Identify which cell holds the provided text, then report its [X, Y] central coordinate. 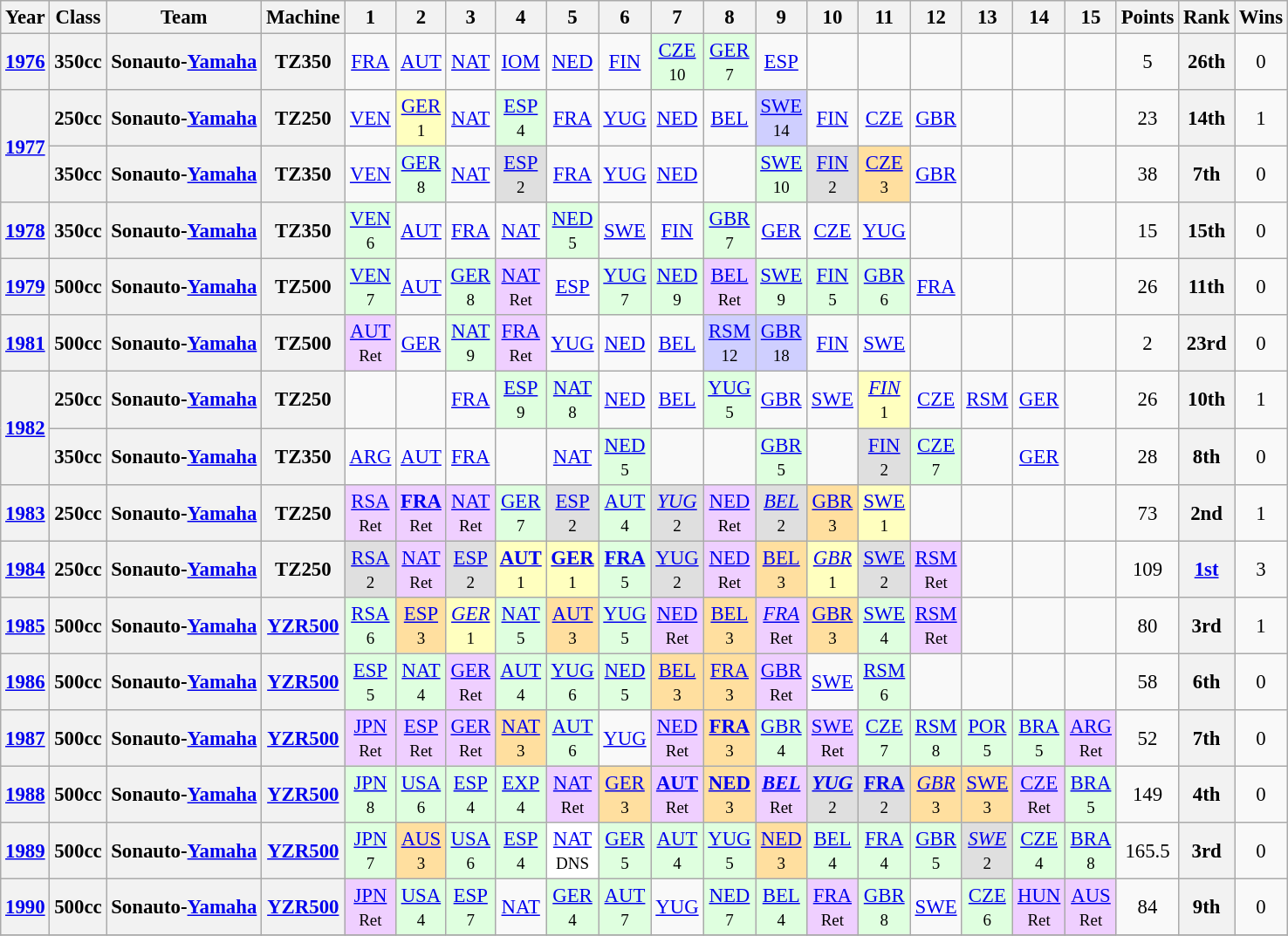
JPN8 [370, 794]
6th [1207, 682]
1990 [25, 907]
FRA5 [625, 569]
ESP3 [421, 625]
14 [1039, 17]
CZERet [1039, 794]
FRA4 [884, 851]
ESPRet [421, 738]
9 [782, 17]
9th [1207, 907]
23 [1147, 119]
52 [1147, 738]
1981 [25, 344]
38 [1147, 174]
ESP5 [370, 682]
BRA8 [1091, 851]
1985 [25, 625]
SWE9 [782, 288]
AUT7 [625, 907]
GER5 [625, 851]
1984 [25, 569]
NATDNS [572, 851]
149 [1147, 794]
ESP9 [520, 400]
SWE3 [988, 794]
NAT3 [520, 738]
ARG [370, 457]
11th [1207, 288]
NAT8 [572, 400]
8 [730, 17]
Year [25, 17]
YUG7 [625, 288]
NED9 [677, 288]
23rd [1207, 344]
26th [1207, 63]
CZE3 [884, 174]
11 [884, 17]
RSM12 [730, 344]
SWERet [832, 738]
VEN7 [370, 288]
Points [1147, 17]
RSA6 [370, 625]
EXP4 [520, 794]
15th [1207, 230]
1st [1207, 569]
1978 [25, 230]
Rank [1207, 17]
SWE10 [782, 174]
POR5 [988, 738]
58 [1147, 682]
GBR18 [782, 344]
FIN5 [832, 288]
NAT4 [421, 682]
RSA2 [370, 569]
AUT1 [520, 569]
RSM8 [935, 738]
4 [520, 17]
GER3 [625, 794]
14th [1207, 119]
NAT5 [520, 625]
CZE6 [988, 907]
SWE1 [884, 513]
SWE14 [782, 119]
USA4 [421, 907]
1983 [25, 513]
CZE4 [1039, 851]
RSARet [370, 513]
ESP7 [470, 907]
Class [79, 17]
1979 [25, 288]
AUS3 [421, 851]
GBR1 [832, 569]
12 [935, 17]
AUT3 [572, 625]
Team [184, 17]
165.5 [1147, 851]
1988 [25, 794]
VEN6 [370, 230]
GER4 [572, 907]
6 [625, 17]
IOM [520, 63]
GBR7 [730, 230]
2nd [1207, 513]
GBR8 [884, 907]
NED7 [730, 907]
4th [1207, 794]
GBR4 [782, 738]
13 [988, 17]
1986 [25, 682]
SWE4 [884, 625]
AUT6 [572, 738]
BEL2 [782, 513]
RSM [988, 400]
ARGRet [1091, 738]
10 [832, 17]
GBR6 [884, 288]
7 [677, 17]
10th [1207, 400]
28 [1147, 457]
AUSRet [1091, 907]
GBRRet [782, 682]
CZE10 [677, 63]
YUG6 [572, 682]
NAT9 [470, 344]
1982 [25, 427]
Machine [304, 17]
FIN1 [884, 400]
RSM6 [884, 682]
1987 [25, 738]
1976 [25, 63]
1977 [25, 147]
84 [1147, 907]
80 [1147, 625]
73 [1147, 513]
FRA2 [884, 794]
1989 [25, 851]
8th [1207, 457]
109 [1147, 569]
JPN7 [370, 851]
HUNRet [1039, 907]
Wins [1260, 17]
